Detect which cell encompasses the target text, then output its (x, y) center coordinate. 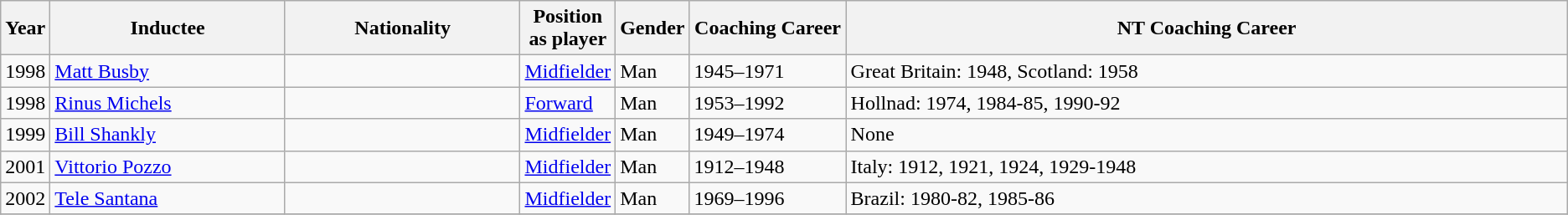
Hollnad: 1974, 1984-85, 1990-92 (1206, 103)
Bill Shankly (168, 135)
Rinus Michels (168, 103)
Brazil: 1980-82, 1985-86 (1206, 198)
1969–1996 (767, 198)
Inductee (168, 28)
Italy: 1912, 1921, 1924, 1929-1948 (1206, 166)
Year (25, 28)
Nationality (402, 28)
1945–1971 (767, 71)
Coaching Career (767, 28)
Vittorio Pozzo (168, 166)
Tele Santana (168, 198)
2002 (25, 198)
Forward (568, 103)
Great Britain: 1948, Scotland: 1958 (1206, 71)
Matt Busby (168, 71)
None (1206, 135)
Position as player (568, 28)
NT Coaching Career (1206, 28)
Gender (652, 28)
1912–1948 (767, 166)
1999 (25, 135)
1953–1992 (767, 103)
2001 (25, 166)
1949–1974 (767, 135)
